Search for the cell housing the specified text and yield its (X, Y) center coordinate. 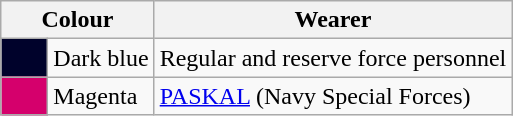
Regular and reserve force personnel (333, 58)
Magenta (101, 96)
PASKAL (Navy Special Forces) (333, 96)
Wearer (333, 20)
Colour (78, 20)
Dark blue (101, 58)
